Return the [x, y] coordinate for the center point of the cell that contains the specified text.  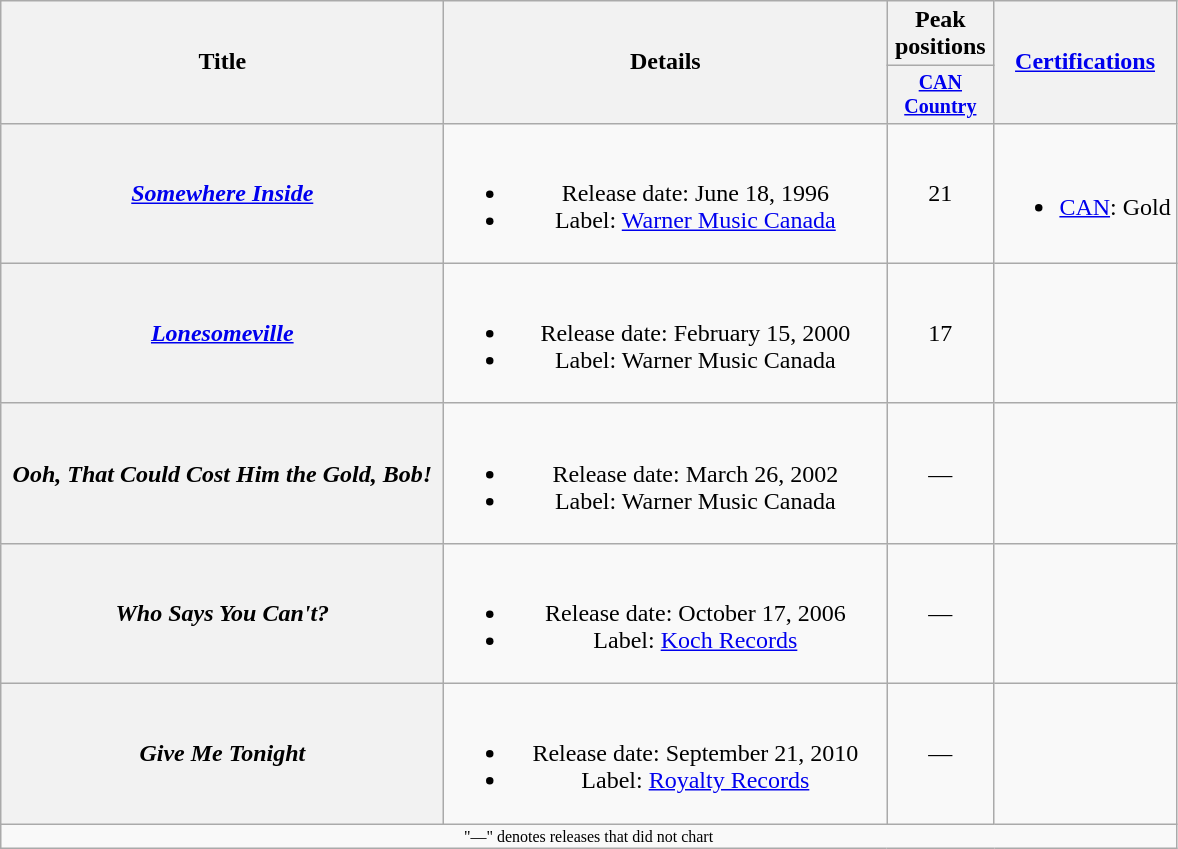
17 [940, 333]
Certifications [1085, 62]
CAN Country [940, 94]
CAN: Gold [1085, 193]
21 [940, 193]
Details [666, 62]
Lonesomeville [222, 333]
Peak positions [940, 34]
Release date: February 15, 2000Label: Warner Music Canada [666, 333]
Somewhere Inside [222, 193]
Ooh, That Could Cost Him the Gold, Bob! [222, 473]
Release date: September 21, 2010Label: Royalty Records [666, 754]
Release date: October 17, 2006Label: Koch Records [666, 613]
Who Says You Can't? [222, 613]
Release date: June 18, 1996Label: Warner Music Canada [666, 193]
Release date: March 26, 2002Label: Warner Music Canada [666, 473]
"—" denotes releases that did not chart [589, 836]
Give Me Tonight [222, 754]
Title [222, 62]
